Pinpoint the cell where the given text exists, returning its (x, y) midpoint coordinate. 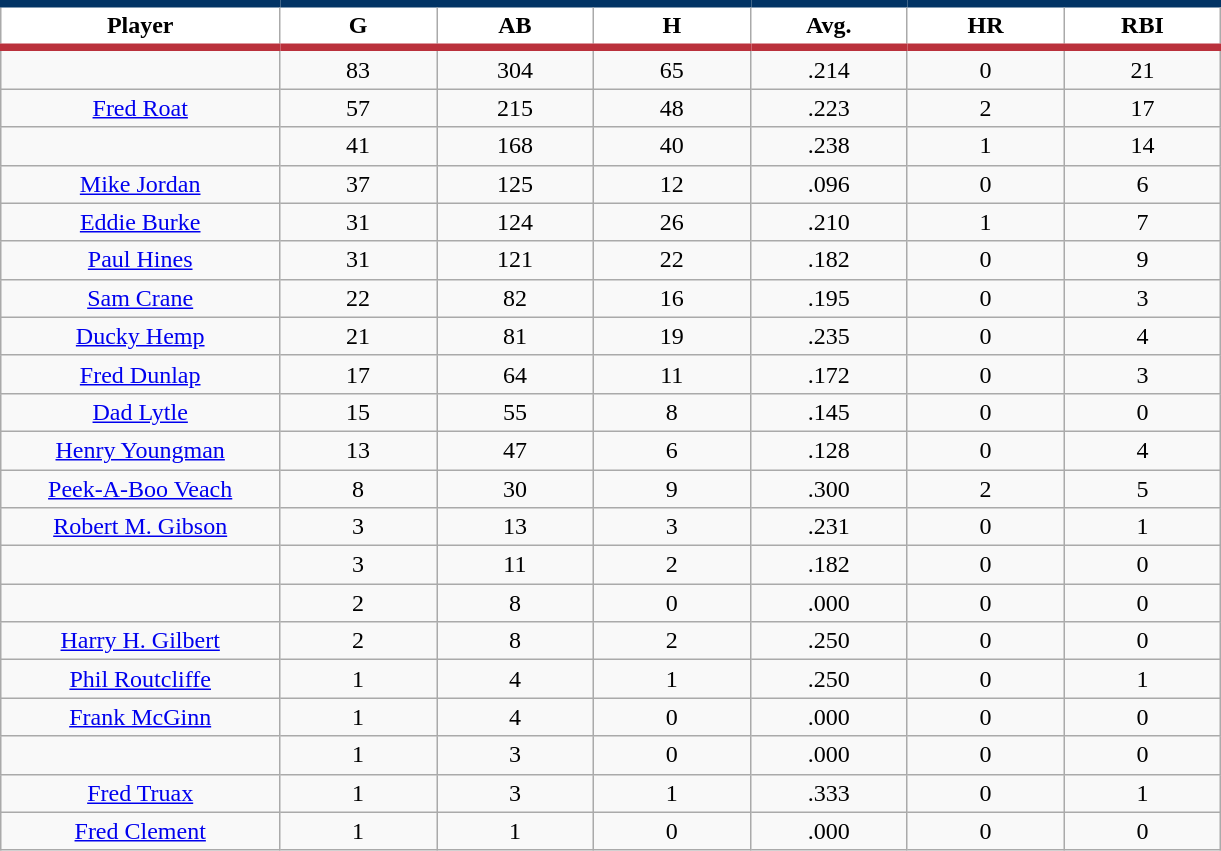
G (358, 26)
.223 (828, 108)
82 (514, 298)
.238 (828, 146)
57 (358, 108)
215 (514, 108)
47 (514, 450)
37 (358, 184)
7 (1142, 222)
Peek-A-Boo Veach (140, 489)
Paul Hines (140, 260)
Sam Crane (140, 298)
16 (672, 298)
.128 (828, 450)
AB (514, 26)
RBI (1142, 26)
48 (672, 108)
41 (358, 146)
Player (140, 26)
.145 (828, 412)
Mike Jordan (140, 184)
Avg. (828, 26)
Robert M. Gibson (140, 527)
168 (514, 146)
.333 (828, 793)
Frank McGinn (140, 717)
81 (514, 336)
.300 (828, 489)
.096 (828, 184)
Harry H. Gilbert (140, 641)
Dad Lytle (140, 412)
.214 (828, 68)
65 (672, 68)
HR (986, 26)
26 (672, 222)
14 (1142, 146)
304 (514, 68)
124 (514, 222)
Eddie Burke (140, 222)
.235 (828, 336)
.172 (828, 374)
12 (672, 184)
Ducky Hemp (140, 336)
15 (358, 412)
Fred Clement (140, 831)
Fred Roat (140, 108)
55 (514, 412)
.195 (828, 298)
.231 (828, 527)
19 (672, 336)
121 (514, 260)
.210 (828, 222)
Fred Truax (140, 793)
40 (672, 146)
64 (514, 374)
5 (1142, 489)
30 (514, 489)
Phil Routcliffe (140, 679)
H (672, 26)
Fred Dunlap (140, 374)
Henry Youngman (140, 450)
83 (358, 68)
125 (514, 184)
